Extract the [x, y] coordinate from the center of the cell holding the provided text.  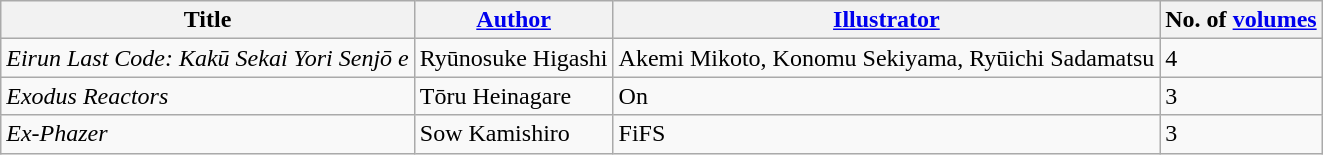
Ex-Phazer [208, 134]
4 [1241, 58]
No. of volumes [1241, 20]
Ryūnosuke Higashi [514, 58]
Sow Kamishiro [514, 134]
Author [514, 20]
Exodus Reactors [208, 96]
Eirun Last Code: Kakū Sekai Yori Senjō e [208, 58]
Illustrator [886, 20]
Akemi Mikoto, Konomu Sekiyama, Ryūichi Sadamatsu [886, 58]
On [886, 96]
Tōru Heinagare [514, 96]
FiFS [886, 134]
Title [208, 20]
